Extract the (X, Y) coordinate from the center of the cell holding the provided text.  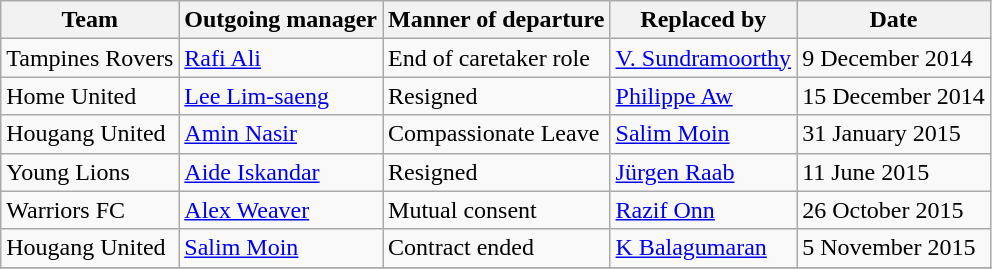
Warriors FC (90, 210)
Razif Onn (704, 210)
Alex Weaver (281, 210)
Philippe Aw (704, 96)
Replaced by (704, 20)
Mutual consent (496, 210)
K Balagumaran (704, 248)
End of caretaker role (496, 58)
9 December 2014 (894, 58)
11 June 2015 (894, 172)
Rafi Ali (281, 58)
26 October 2015 (894, 210)
Home United (90, 96)
Contract ended (496, 248)
Date (894, 20)
Lee Lim-saeng (281, 96)
15 December 2014 (894, 96)
Jürgen Raab (704, 172)
5 November 2015 (894, 248)
31 January 2015 (894, 134)
Compassionate Leave (496, 134)
Aide Iskandar (281, 172)
Team (90, 20)
Tampines Rovers (90, 58)
V. Sundramoorthy (704, 58)
Amin Nasir (281, 134)
Outgoing manager (281, 20)
Young Lions (90, 172)
Manner of departure (496, 20)
